Search for the cell housing the specified text and yield its (X, Y) center coordinate. 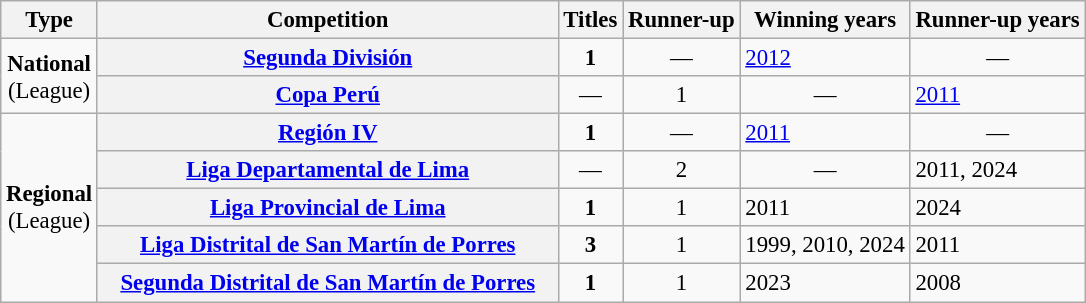
Copa Perú (328, 95)
1999, 2010, 2024 (825, 245)
2011, 2024 (998, 170)
2 (682, 170)
Winning years (825, 20)
Competition (328, 20)
Liga Provincial de Lima (328, 208)
Región IV (328, 133)
3 (590, 245)
Titles (590, 20)
Runner-up years (998, 20)
2023 (825, 283)
Regional(League) (50, 208)
2012 (825, 58)
Runner-up (682, 20)
Liga Distrital de San Martín de Porres (328, 245)
National(League) (50, 76)
2024 (998, 208)
Liga Departamental de Lima (328, 170)
Type (50, 20)
Segunda Distrital de San Martín de Porres (328, 283)
Segunda División (328, 58)
2008 (998, 283)
